From the cell containing the given text, extract its center point as [X, Y] coordinate. 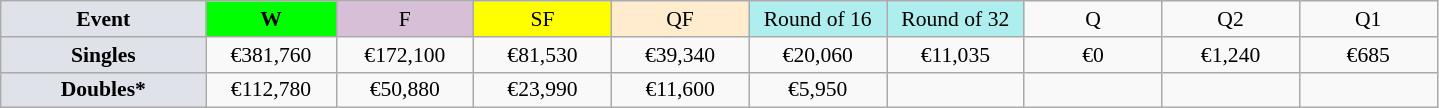
€11,600 [680, 90]
€5,950 [818, 90]
Event [104, 19]
€39,340 [680, 55]
Q [1093, 19]
Q2 [1231, 19]
€50,880 [405, 90]
QF [680, 19]
€381,760 [271, 55]
Singles [104, 55]
Doubles* [104, 90]
Round of 32 [955, 19]
€0 [1093, 55]
€1,240 [1231, 55]
Round of 16 [818, 19]
€23,990 [543, 90]
€20,060 [818, 55]
€81,530 [543, 55]
€172,100 [405, 55]
€11,035 [955, 55]
€112,780 [271, 90]
F [405, 19]
€685 [1368, 55]
W [271, 19]
SF [543, 19]
Q1 [1368, 19]
